Identify which cell holds the provided text, then report its (X, Y) central coordinate. 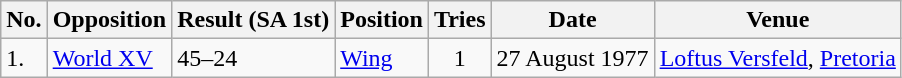
45–24 (254, 58)
Result (SA 1st) (254, 20)
Position (382, 20)
Opposition (109, 20)
Tries (460, 20)
Venue (778, 20)
1. (24, 58)
Loftus Versfeld, Pretoria (778, 58)
1 (460, 58)
27 August 1977 (572, 58)
No. (24, 20)
Date (572, 20)
Wing (382, 58)
World XV (109, 58)
